Return the (X, Y) coordinate for the center point of the cell that contains the specified text.  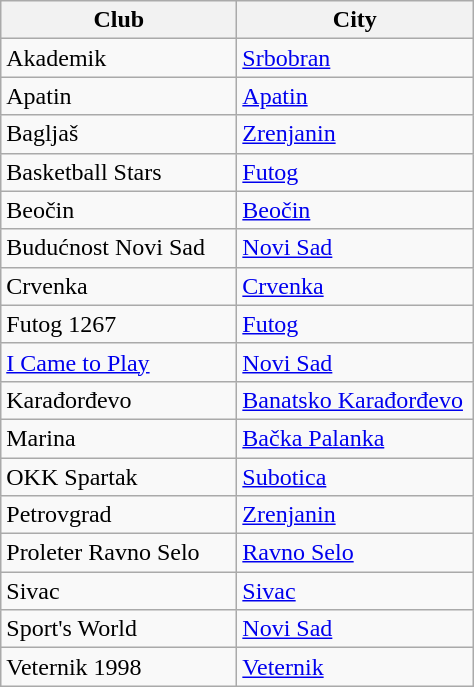
Akademik (119, 58)
Sport's World (119, 629)
I Came to Play (119, 362)
Proleter Ravno Selo (119, 553)
Veternik (355, 667)
Karađorđevo (119, 400)
Basketball Stars (119, 172)
Veternik 1998 (119, 667)
Budućnost Novi Sad (119, 248)
Ravno Selo (355, 553)
Futog 1267 (119, 324)
Bačka Palanka (355, 438)
OKK Spartak (119, 477)
Marina (119, 438)
Srbobran (355, 58)
City (355, 20)
Subotica (355, 477)
Club (119, 20)
Banatsko Karađorđevo (355, 400)
Petrovgrad (119, 515)
Bagljaš (119, 134)
